Capture the cell that displays the provided text and extract its (x, y) central coordinate. 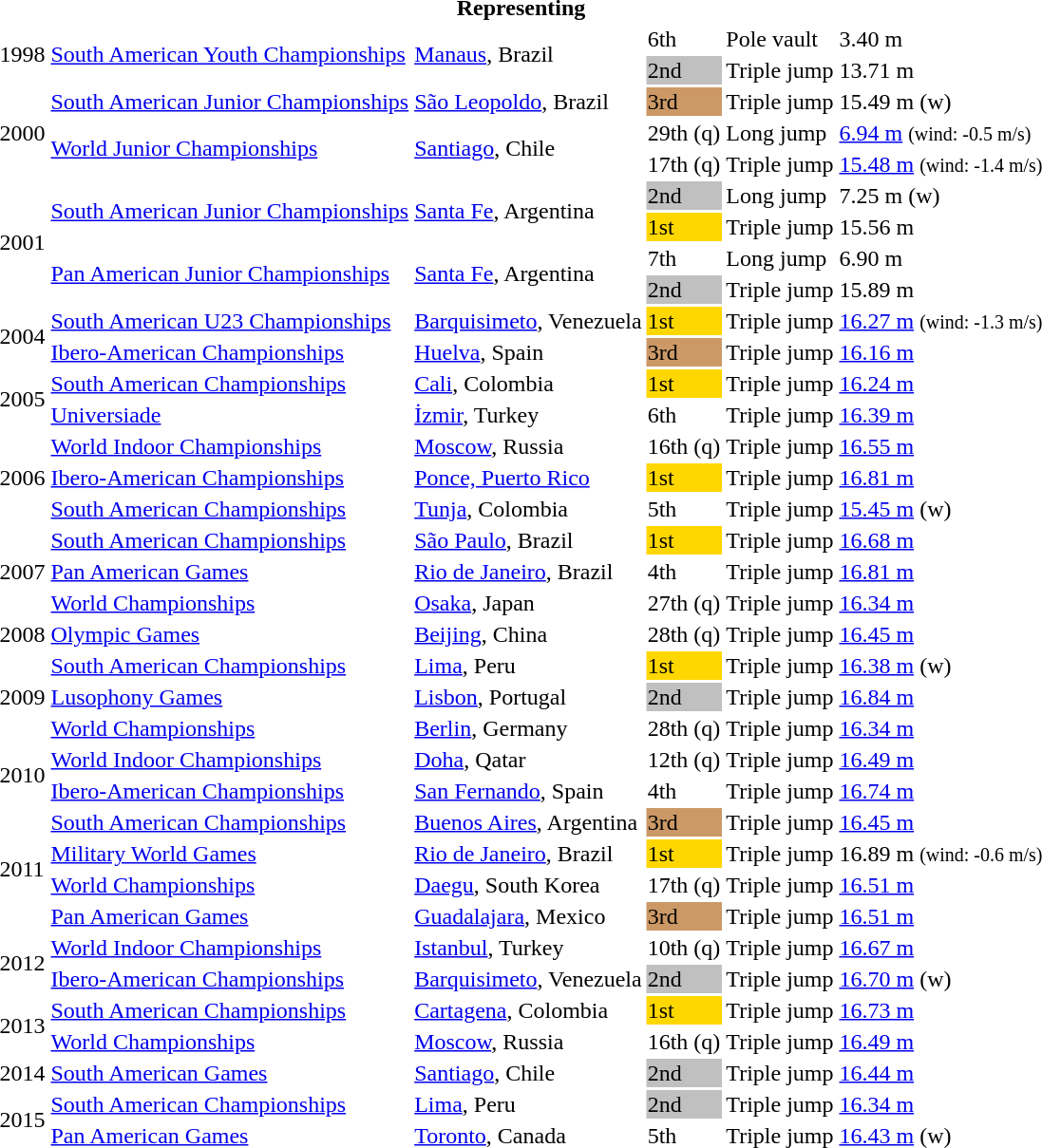
Universiade (230, 415)
Ponce, Puerto Rico (528, 478)
10th (q) (684, 948)
Berlin, Germany (528, 728)
12th (q) (684, 760)
Tunja, Colombia (528, 509)
Guadalajara, Mexico (528, 916)
7th (684, 258)
Buenos Aires, Argentina (528, 822)
Olympic Games (230, 634)
Cartagena, Colombia (528, 1010)
San Fernando, Spain (528, 791)
Istanbul, Turkey (528, 948)
South American Games (230, 1073)
Huelva, Spain (528, 352)
Lisbon, Portugal (528, 697)
Lusophony Games (230, 697)
South American U23 Championships (230, 321)
São Paulo, Brazil (528, 540)
29th (q) (684, 133)
5th (684, 509)
Osaka, Japan (528, 603)
İzmir, Turkey (528, 415)
Manaus, Brazil (528, 55)
Daegu, South Korea (528, 885)
São Leopoldo, Brazil (528, 102)
27th (q) (684, 603)
Pole vault (780, 39)
South American Youth Championships (230, 55)
World Junior Championships (230, 148)
Cali, Colombia (528, 384)
Doha, Qatar (528, 760)
Military World Games (230, 854)
Beijing, China (528, 634)
Pan American Junior Championships (230, 273)
